From the cell containing the given text, extract its center point as (X, Y) coordinate. 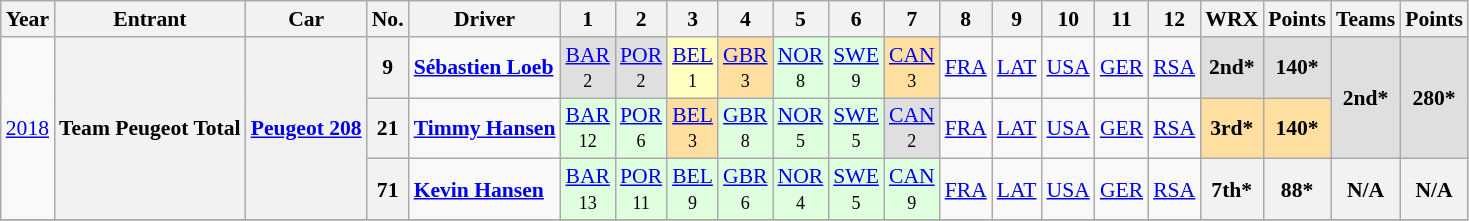
POR11 (641, 190)
BEL9 (692, 190)
88* (1297, 190)
CAN2 (912, 128)
71 (388, 190)
BEL3 (692, 128)
12 (1174, 19)
2 (641, 19)
BEL1 (692, 68)
11 (1122, 19)
SWE9 (856, 68)
Kevin Hansen (485, 190)
Timmy Hansen (485, 128)
3rd* (1232, 128)
7 (912, 19)
GBR8 (746, 128)
POR2 (641, 68)
Teams (1366, 19)
5 (801, 19)
GBR3 (746, 68)
1 (588, 19)
10 (1068, 19)
NOR8 (801, 68)
Car (306, 19)
2018 (28, 128)
NOR4 (801, 190)
BAR12 (588, 128)
POR6 (641, 128)
Peugeot 208 (306, 128)
Year (28, 19)
Entrant (150, 19)
280* (1434, 98)
NOR5 (801, 128)
Driver (485, 19)
WRX (1232, 19)
BAR13 (588, 190)
6 (856, 19)
Sébastien Loeb (485, 68)
21 (388, 128)
CAN3 (912, 68)
GBR6 (746, 190)
8 (966, 19)
4 (746, 19)
BAR2 (588, 68)
Team Peugeot Total (150, 128)
No. (388, 19)
CAN9 (912, 190)
3 (692, 19)
7th* (1232, 190)
